Detect which cell encompasses the target text, then output its (x, y) center coordinate. 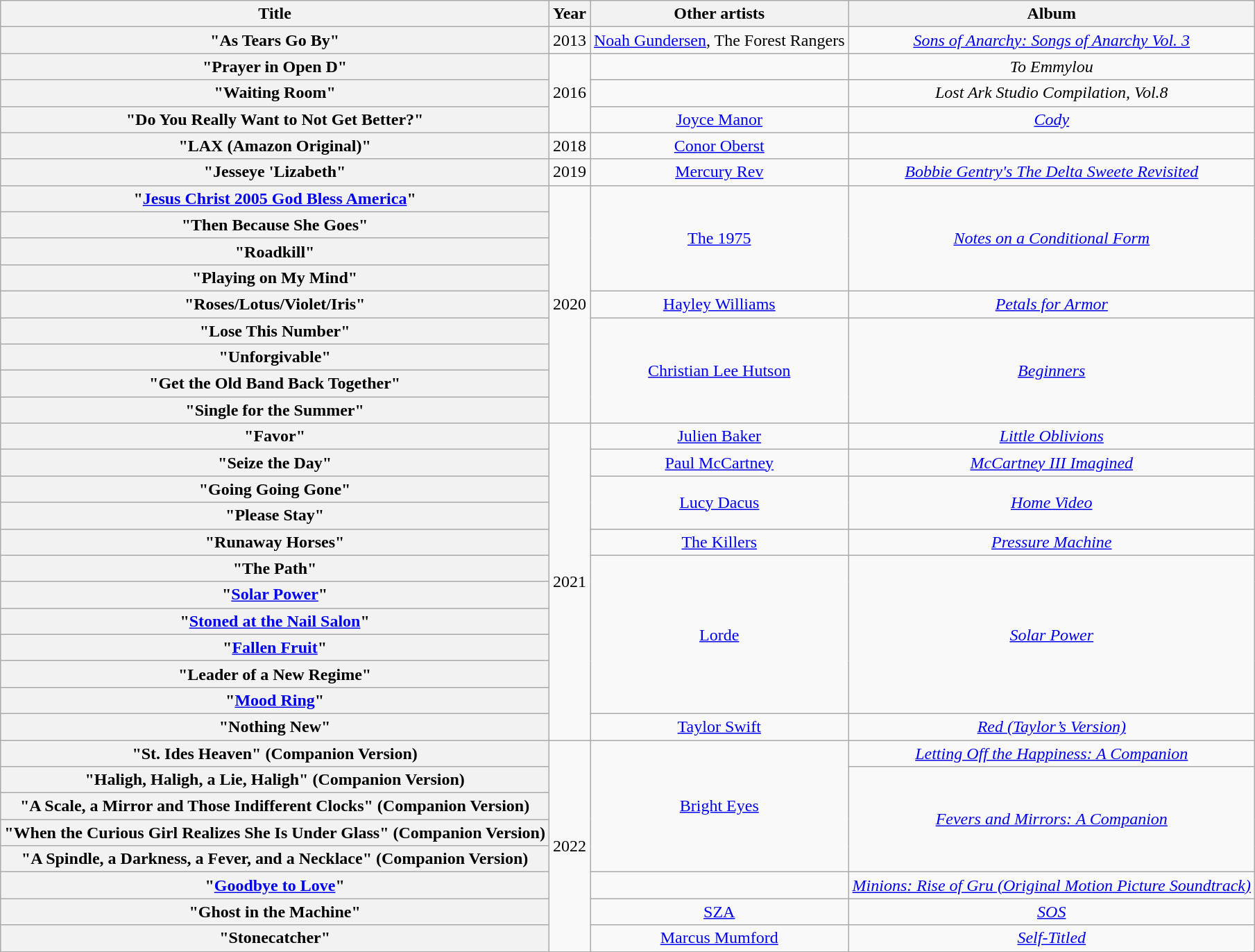
"LAX (Amazon Original)" (275, 146)
McCartney III Imagined (1052, 463)
"Roadkill" (275, 251)
"St. Ides Heaven" (Companion Version) (275, 753)
Year (569, 14)
"Mood Ring" (275, 700)
"As Tears Go By" (275, 40)
Bobbie Gentry's The Delta Sweete Revisited (1052, 172)
"Please Stay" (275, 516)
"Roses/Lotus/Violet/Iris" (275, 304)
SOS (1052, 912)
"Single for the Summer" (275, 410)
Little Oblivions (1052, 436)
Paul McCartney (719, 463)
2020 (569, 304)
"Jesus Christ 2005 God Bless America" (275, 198)
"Do You Really Want to Not Get Better?" (275, 119)
"Stonecatcher" (275, 938)
Minions: Rise of Gru (Original Motion Picture Soundtrack) (1052, 885)
Petals for Armor (1052, 304)
Conor Oberst (719, 146)
Lorde (719, 634)
2016 (569, 93)
Marcus Mumford (719, 938)
"Ghost in the Machine" (275, 912)
Bright Eyes (719, 806)
"Nothing New" (275, 726)
Title (275, 14)
Letting Off the Happiness: A Companion (1052, 753)
Self-Titled (1052, 938)
2022 (569, 845)
"Then Because She Goes" (275, 225)
2021 (569, 581)
Lost Ark Studio Compilation, Vol.8 (1052, 93)
"Leader of a New Regime" (275, 674)
Other artists (719, 14)
"Stoned at the Nail Salon" (275, 621)
2013 (569, 40)
SZA (719, 912)
"Fallen Fruit" (275, 647)
"A Scale, a Mirror and Those Indifferent Clocks" (Companion Version) (275, 806)
"Going Going Gone" (275, 489)
"Prayer in Open D" (275, 67)
"Jesseye 'Lizabeth" (275, 172)
Notes on a Conditional Form (1052, 238)
Fevers and Mirrors: A Companion (1052, 819)
Noah Gundersen, The Forest Rangers (719, 40)
Beginners (1052, 371)
Christian Lee Hutson (719, 371)
"Playing on My Mind" (275, 278)
"Unforgivable" (275, 357)
Sons of Anarchy: Songs of Anarchy Vol. 3 (1052, 40)
The Killers (719, 542)
Taylor Swift (719, 726)
"Runaway Horses" (275, 542)
"Seize the Day" (275, 463)
The 1975 (719, 238)
"Waiting Room" (275, 93)
Red (Taylor’s Version) (1052, 726)
"The Path" (275, 568)
Pressure Machine (1052, 542)
"When the Curious Girl Realizes She Is Under Glass" (Companion Version) (275, 833)
Solar Power (1052, 634)
"Goodbye to Love" (275, 885)
Joyce Manor (719, 119)
Cody (1052, 119)
Album (1052, 14)
"Solar Power" (275, 595)
Home Video (1052, 502)
Julien Baker (719, 436)
2019 (569, 172)
Mercury Rev (719, 172)
Lucy Dacus (719, 502)
"Haligh, Haligh, a Lie, Haligh" (Companion Version) (275, 780)
"Lose This Number" (275, 331)
"Favor" (275, 436)
"A Spindle, a Darkness, a Fever, and a Necklace" (Companion Version) (275, 859)
To Emmylou (1052, 67)
2018 (569, 146)
"Get the Old Band Back Together" (275, 384)
Hayley Williams (719, 304)
